Identify which cell holds the provided text, then report its (X, Y) central coordinate. 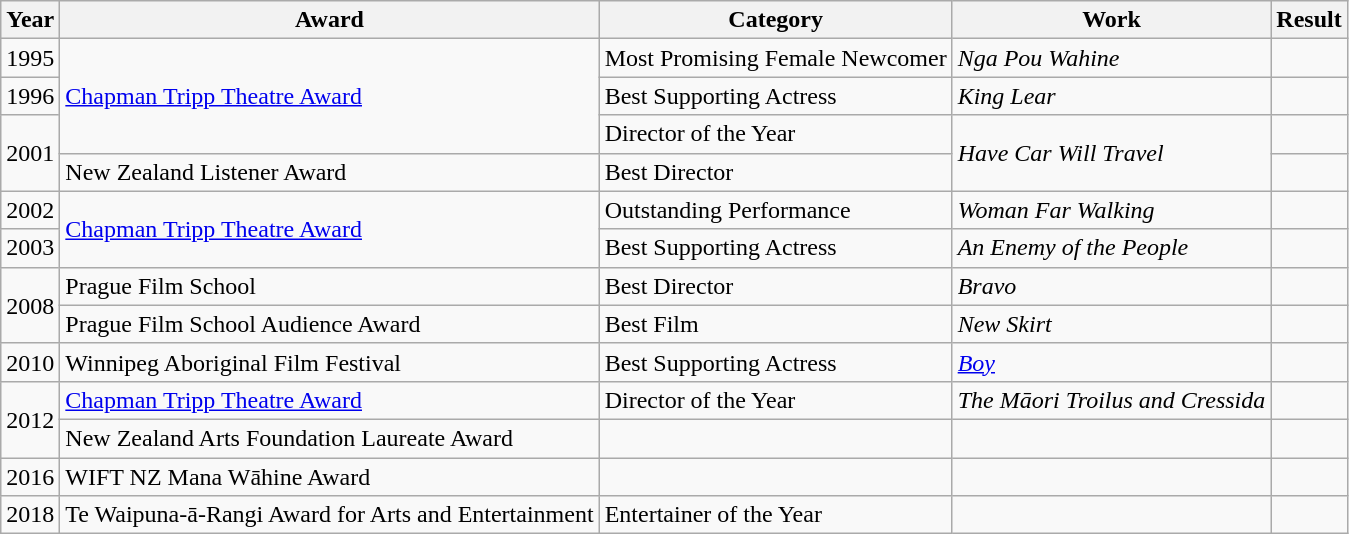
New Zealand Arts Foundation Laureate Award (330, 438)
The Māori Troilus and Cressida (1112, 400)
Entertainer of the Year (776, 515)
2003 (30, 248)
Best Film (776, 324)
Prague Film School Audience Award (330, 324)
King Lear (1112, 96)
2001 (30, 153)
2016 (30, 477)
New Zealand Listener Award (330, 172)
2010 (30, 362)
2002 (30, 210)
Woman Far Walking (1112, 210)
Outstanding Performance (776, 210)
Winnipeg Aboriginal Film Festival (330, 362)
Result (1309, 20)
Te Waipuna-ā-Rangi Award for Arts and Entertainment (330, 515)
New Skirt (1112, 324)
Bravo (1112, 286)
Most Promising Female Newcomer (776, 58)
An Enemy of the People (1112, 248)
Prague Film School (330, 286)
2008 (30, 305)
WIFT NZ Mana Wāhine Award (330, 477)
2012 (30, 419)
Have Car Will Travel (1112, 153)
Award (330, 20)
Work (1112, 20)
1996 (30, 96)
Nga Pou Wahine (1112, 58)
Year (30, 20)
2018 (30, 515)
1995 (30, 58)
Boy (1112, 362)
Category (776, 20)
